Search for the cell housing the specified text and yield its [X, Y] center coordinate. 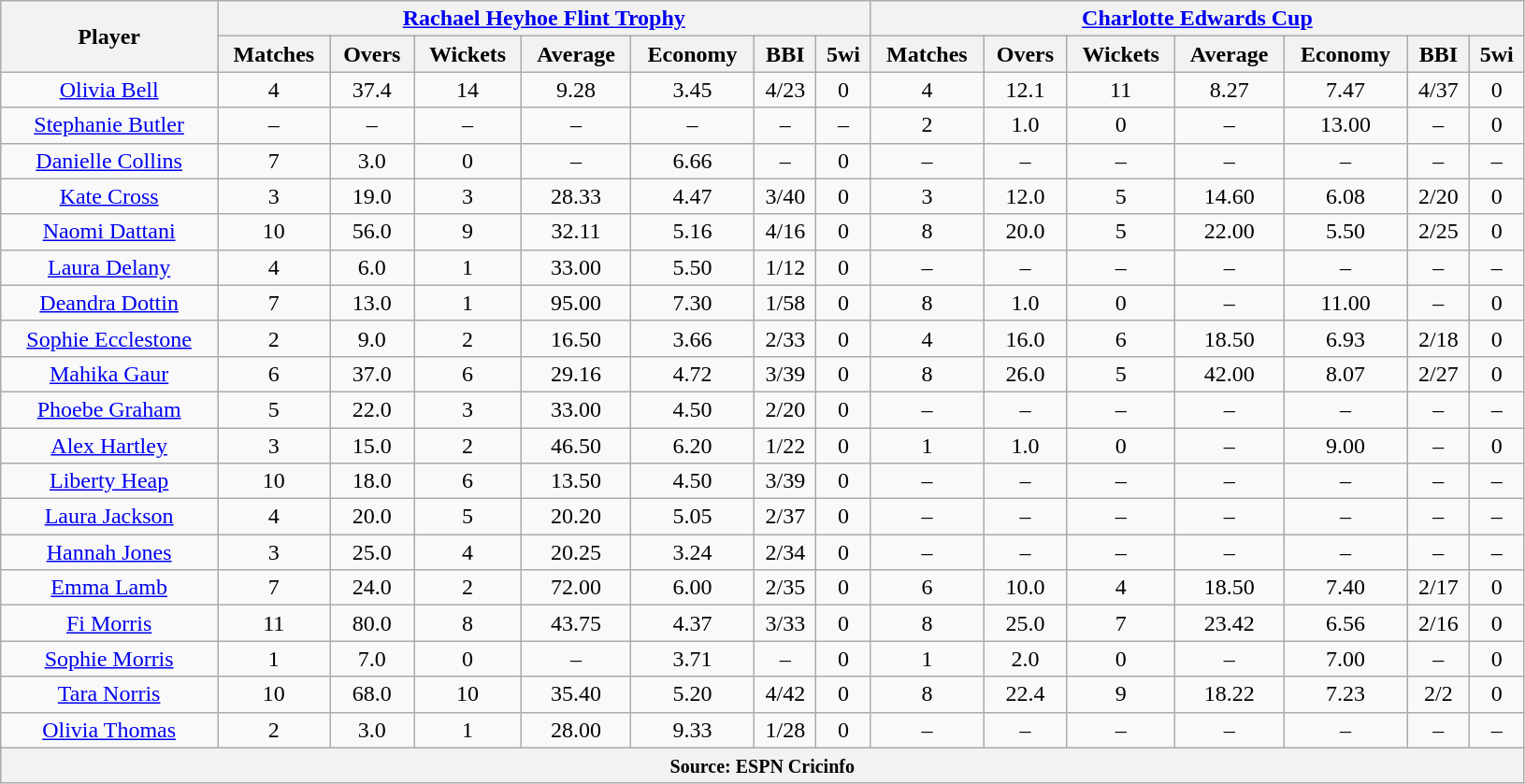
2/34 [785, 552]
Olivia Thomas [109, 730]
23.42 [1229, 623]
9.33 [692, 730]
12.1 [1025, 90]
95.00 [576, 303]
3/40 [785, 196]
20.20 [576, 517]
3.71 [692, 659]
5.20 [692, 694]
80.0 [372, 623]
2/35 [785, 588]
6.66 [692, 161]
3.66 [692, 338]
12.0 [1025, 196]
2/27 [1438, 374]
Rachael Heyhoe Flint Trophy [544, 19]
Laura Jackson [109, 517]
11.00 [1345, 303]
7.40 [1345, 588]
6.08 [1345, 196]
4.37 [692, 623]
Stephanie Butler [109, 125]
4.72 [692, 374]
4.47 [692, 196]
28.33 [576, 196]
Source: ESPN Cricinfo [763, 765]
13.50 [576, 481]
3.24 [692, 552]
1/12 [785, 267]
7.00 [1345, 659]
22.4 [1025, 694]
Charlotte Edwards Cup [1197, 19]
24.0 [372, 588]
14.60 [1229, 196]
32.11 [576, 232]
Naomi Dattani [109, 232]
18.0 [372, 481]
56.0 [372, 232]
4/23 [785, 90]
35.40 [576, 694]
37.0 [372, 374]
16.50 [576, 338]
43.75 [576, 623]
9.28 [576, 90]
46.50 [576, 446]
Laura Delany [109, 267]
2/33 [785, 338]
16.0 [1025, 338]
2/37 [785, 517]
68.0 [372, 694]
4/16 [785, 232]
Hannah Jones [109, 552]
1/58 [785, 303]
Sophie Morris [109, 659]
10.0 [1025, 588]
Danielle Collins [109, 161]
28.00 [576, 730]
8.07 [1345, 374]
2/17 [1438, 588]
Liberty Heap [109, 481]
6.93 [1345, 338]
Emma Lamb [109, 588]
7.0 [372, 659]
7.23 [1345, 694]
7.30 [692, 303]
3.45 [692, 90]
72.00 [576, 588]
5.05 [692, 517]
37.4 [372, 90]
20.25 [576, 552]
14 [468, 90]
Mahika Gaur [109, 374]
2/25 [1438, 232]
29.16 [576, 374]
7.47 [1345, 90]
1/22 [785, 446]
5.16 [692, 232]
9.00 [1345, 446]
18.22 [1229, 694]
8.27 [1229, 90]
Olivia Bell [109, 90]
Deandra Dottin [109, 303]
4/42 [785, 694]
Phoebe Graham [109, 409]
3/33 [785, 623]
22.00 [1229, 232]
22.0 [372, 409]
19.0 [372, 196]
2.0 [1025, 659]
Player [109, 36]
6.00 [692, 588]
26.0 [1025, 374]
42.00 [1229, 374]
13.0 [372, 303]
6.56 [1345, 623]
6.0 [372, 267]
4/37 [1438, 90]
Alex Hartley [109, 446]
Fi Morris [109, 623]
Kate Cross [109, 196]
13.00 [1345, 125]
1/28 [785, 730]
Tara Norris [109, 694]
9.0 [372, 338]
2/16 [1438, 623]
6.20 [692, 446]
15.0 [372, 446]
2/18 [1438, 338]
Sophie Ecclestone [109, 338]
2/2 [1438, 694]
